Pinpoint the cell where the given text exists, returning its (x, y) midpoint coordinate. 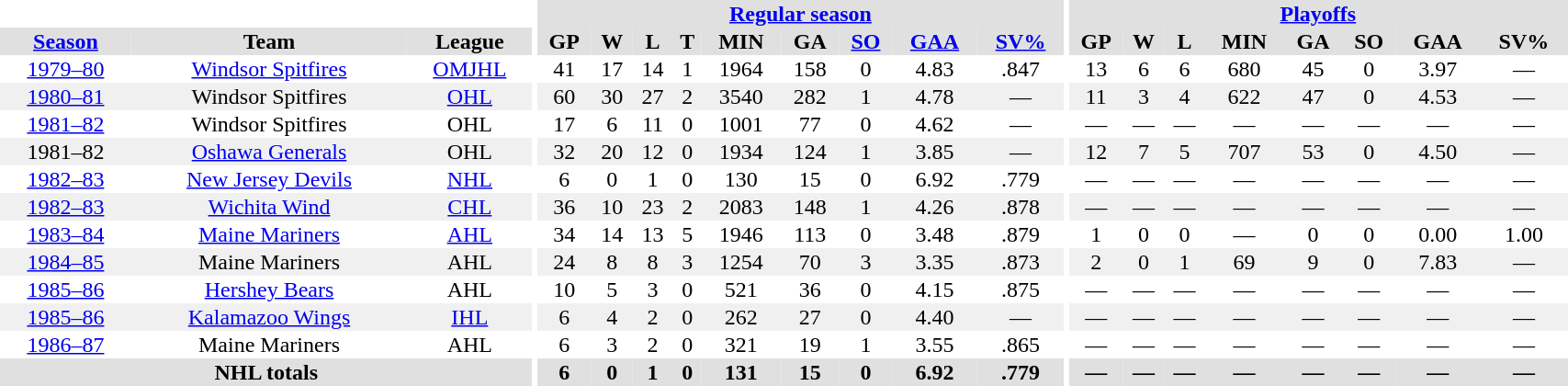
0.00 (1438, 234)
.847 (1021, 69)
70 (810, 262)
New Jersey Devils (269, 179)
60 (564, 96)
130 (741, 179)
321 (741, 345)
4.26 (934, 207)
Oshawa Generals (269, 152)
7.83 (1438, 262)
Team (269, 41)
622 (1245, 96)
34 (564, 234)
.875 (1021, 289)
148 (810, 207)
23 (652, 207)
Wichita Wind (269, 207)
1984–85 (66, 262)
1980–81 (66, 96)
124 (810, 152)
7 (1144, 152)
3.35 (934, 262)
Regular season (800, 14)
Hershey Bears (269, 289)
158 (810, 69)
1979–80 (66, 69)
521 (741, 289)
19 (810, 345)
3.85 (934, 152)
680 (1245, 69)
IHL (469, 317)
77 (810, 124)
4.53 (1438, 96)
4.83 (934, 69)
707 (1245, 152)
45 (1313, 69)
4.78 (934, 96)
3.97 (1438, 69)
T (687, 41)
1986–87 (66, 345)
262 (741, 317)
Playoffs (1317, 14)
53 (1313, 152)
3.55 (934, 345)
1254 (741, 262)
.865 (1021, 345)
Season (66, 41)
1964 (741, 69)
282 (810, 96)
20 (612, 152)
47 (1313, 96)
1001 (741, 124)
1934 (741, 152)
Kalamazoo Wings (269, 317)
30 (612, 96)
OMJHL (469, 69)
3540 (741, 96)
.879 (1021, 234)
.878 (1021, 207)
41 (564, 69)
9 (1313, 262)
69 (1245, 262)
NHL totals (266, 372)
3.48 (934, 234)
4.40 (934, 317)
CHL (469, 207)
1946 (741, 234)
4.62 (934, 124)
League (469, 41)
4.15 (934, 289)
1.00 (1523, 234)
4.50 (1438, 152)
32 (564, 152)
24 (564, 262)
.873 (1021, 262)
131 (741, 372)
1983–84 (66, 234)
NHL (469, 179)
113 (810, 234)
2083 (741, 207)
